Search for the cell housing the specified text and yield its [x, y] center coordinate. 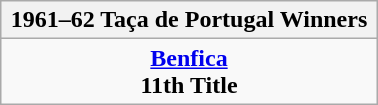
Benfica11th Title [189, 72]
1961–62 Taça de Portugal Winners [189, 20]
